Provide the (X, Y) coordinate of the cell's center where the given text is located.  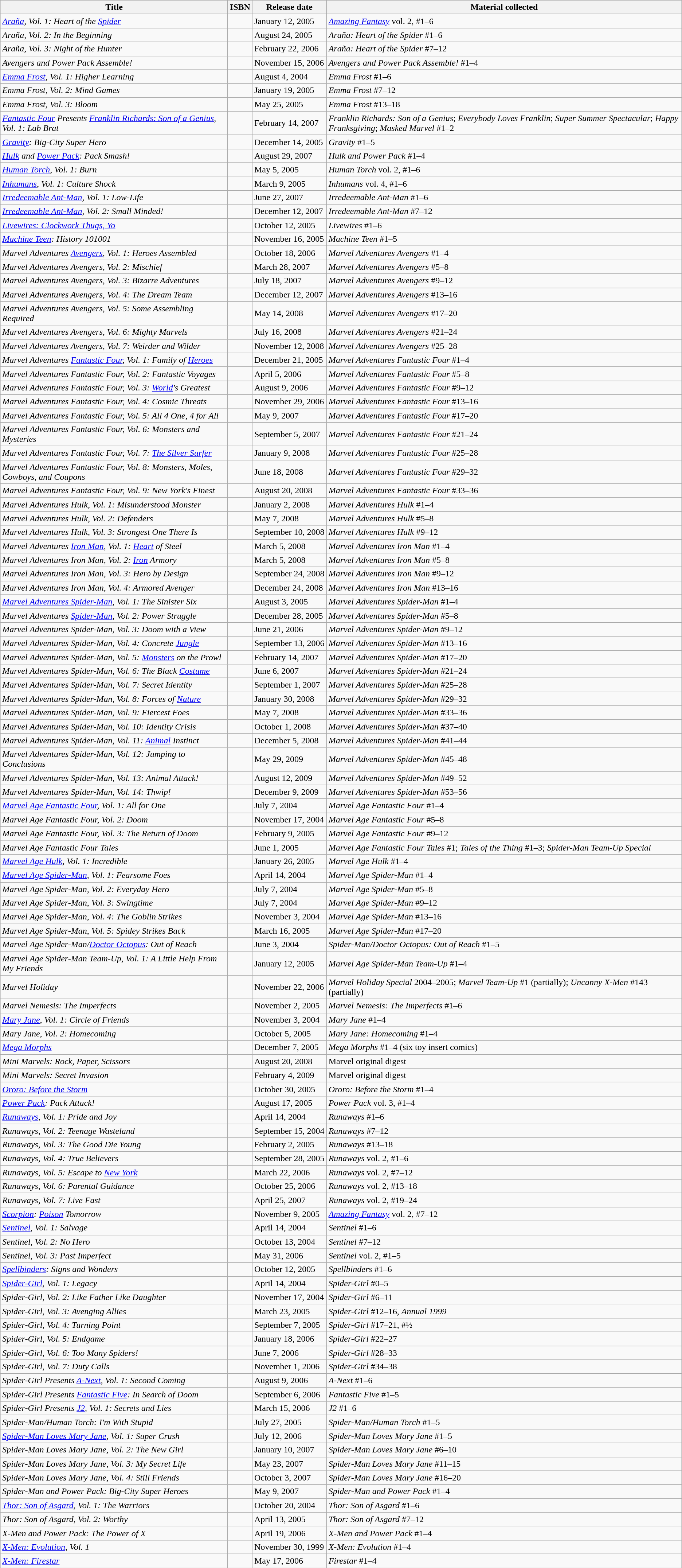
February 9, 2005 (289, 833)
Marvel Age Fantastic Four #5–8 (504, 820)
November 22, 2006 (289, 987)
Gravity: Big-City Super Hero (114, 142)
Marvel Age Spider-Man #1–4 (504, 875)
Marvel Adventures Spider-Man, Vol. 10: Identity Crisis (114, 727)
May 29, 2009 (289, 759)
Livewires: Clockwork Thugs, Yo (114, 225)
October 1, 2008 (289, 727)
May 5, 2005 (289, 170)
Mary Jane #1–4 (504, 1020)
June 7, 2006 (289, 1353)
Thor: Son of Asgard #1–6 (504, 1505)
Marvel Adventures Spider-Man #13–16 (504, 643)
Marvel Age Fantastic Four, Vol. 3: The Return of Doom (114, 833)
Marvel Age Spider-Man, Vol. 4: The Goblin Strikes (114, 917)
Emma Frost, Vol. 2: Mind Games (114, 90)
April 19, 2006 (289, 1533)
Marvel Age Spider-Man, Vol. 5: Spidey Strikes Back (114, 931)
Marvel Adventures Iron Man #5–8 (504, 560)
Marvel Adventures Fantastic Four, Vol. 7: The Silver Surfer (114, 453)
Marvel Adventures Fantastic Four, Vol. 1: Family of Heroes (114, 360)
Thor: Son of Asgard, Vol. 2: Worthy (114, 1519)
X-Men: Evolution, Vol. 1 (114, 1547)
X-Men and Power Pack #1–4 (504, 1533)
Marvel Adventures Fantastic Four #29–32 (504, 472)
Marvel Adventures Iron Man, Vol. 4: Armored Avenger (114, 588)
Marvel Adventures Fantastic Four, Vol. 4: Cosmic Threats (114, 401)
Gravity #1–5 (504, 142)
January 2, 2008 (289, 505)
December 7, 2005 (289, 1047)
November 29, 2006 (289, 401)
May 23, 2007 (289, 1464)
Marvel Adventures Spider-Man, Vol. 9: Fiercest Foes (114, 713)
Marvel Adventures Fantastic Four, Vol. 9: New York's Finest (114, 491)
Human Torch vol. 2, #1–6 (504, 170)
X-Men: Firestar (114, 1561)
Irredeemable Ant-Man, Vol. 2: Small Minded! (114, 211)
Marvel Adventures Fantastic Four, Vol. 2: Fantastic Voyages (114, 374)
Livewires #1–6 (504, 225)
Marvel Adventures Fantastic Four, Vol. 3: World's Greatest (114, 388)
November 16, 2005 (289, 239)
Ororo: Before the Storm (114, 1089)
Thor: Son of Asgard, Vol. 1: The Warriors (114, 1505)
Araña, Vol. 1: Heart of the Spider (114, 21)
January 9, 2008 (289, 453)
Spider-Man Loves Mary Jane #6–10 (504, 1450)
March 28, 2007 (289, 267)
Title (114, 7)
Marvel Adventures Hulk, Vol. 3: Strongest One There Is (114, 532)
December 9, 2009 (289, 792)
Thor: Son of Asgard #7–12 (504, 1519)
Spider-Girl Presents J2, Vol. 1: Secrets and Lies (114, 1408)
Runaways #1–6 (504, 1117)
Machine Teen: History 101001 (114, 239)
Marvel Adventures Spider-Man #29–32 (504, 699)
Marvel Adventures Spider-Man #1–4 (504, 602)
Marvel Adventures Spider-Man, Vol. 13: Animal Attack! (114, 778)
Emma Frost, Vol. 1: Higher Learning (114, 77)
October 18, 2006 (289, 253)
Spellbinders: Signs and Wonders (114, 1269)
Spider-Girl, Vol. 7: Duty Calls (114, 1367)
October 30, 2005 (289, 1089)
ISBN (240, 7)
Marvel Age Spider-Man #13–16 (504, 917)
January 10, 2007 (289, 1450)
Marvel Adventures Avengers #13–16 (504, 295)
Marvel Adventures Spider-Man, Vol. 14: Thwip! (114, 792)
Marvel Adventures Spider-Man #45–48 (504, 759)
Spider-Girl, Vol. 5: Endgame (114, 1339)
Avengers and Power Pack Assemble! (114, 63)
Sentinel, Vol. 3: Past Imperfect (114, 1256)
Spider-Girl #28–33 (504, 1353)
December 28, 2005 (289, 615)
January 19, 2005 (289, 90)
July 16, 2008 (289, 332)
Spider-Girl, Vol. 6: Too Many Spiders! (114, 1353)
April 5, 2006 (289, 374)
Marvel Adventures Spider-Man, Vol. 1: The Sinister Six (114, 602)
Marvel Adventures Fantastic Four, Vol. 5: All 4 One, 4 for All (114, 415)
Runaways vol. 2, #7–12 (504, 1172)
Marvel Adventures Spider-Man, Vol. 3: Doom with a View (114, 629)
Marvel Adventures Spider-Man, Vol. 4: Concrete Jungle (114, 643)
Marvel Adventures Spider-Man #21–24 (504, 671)
Spider-Man Loves Mary Jane #16–20 (504, 1478)
December 14, 2005 (289, 142)
Spider-Girl #22–27 (504, 1339)
Marvel Age Spider-Man/Doctor Octopus: Out of Reach (114, 945)
June 6, 2007 (289, 671)
X-Men and Power Pack: The Power of X (114, 1533)
Marvel Adventures Spider-Man, Vol. 7: Secret Identity (114, 685)
Marvel Adventures Hulk #5–8 (504, 518)
August 29, 2007 (289, 156)
August 3, 2005 (289, 602)
Irredeemable Ant-Man #7–12 (504, 211)
August 17, 2005 (289, 1103)
Marvel Adventures Fantastic Four #13–16 (504, 401)
Runaways, Vol. 3: The Good Die Young (114, 1145)
Spider-Girl, Vol. 1: Legacy (114, 1283)
Marvel Adventures Hulk #1–4 (504, 505)
Emma Frost #1–6 (504, 77)
October 20, 2004 (289, 1505)
Marvel Age Spider-Man, Vol. 1: Fearsome Foes (114, 875)
Marvel Adventures Fantastic Four #9–12 (504, 388)
Power Pack vol. 3, #1–4 (504, 1103)
Marvel Adventures Hulk #9–12 (504, 532)
Runaways #13–18 (504, 1145)
March 9, 2005 (289, 183)
September 7, 2005 (289, 1325)
Spider-Girl #34–38 (504, 1367)
Spider-Man Loves Mary Jane #1–5 (504, 1436)
Human Torch, Vol. 1: Burn (114, 170)
October 25, 2006 (289, 1186)
Marvel Adventures Iron Man #9–12 (504, 574)
Marvel Adventures Fantastic Four #5–8 (504, 374)
Material collected (504, 7)
Marvel Age Spider-Man #9–12 (504, 903)
Marvel Adventures Hulk, Vol. 1: Misunderstood Monster (114, 505)
Marvel Age Fantastic Four Tales #1; Tales of the Thing #1–3; Spider-Man Team-Up Special (504, 847)
Araña: Heart of the Spider #7–12 (504, 49)
Marvel Adventures Iron Man, Vol. 3: Hero by Design (114, 574)
October 5, 2005 (289, 1034)
Mini Marvels: Secret Invasion (114, 1075)
Runaways, Vol. 7: Live Fast (114, 1200)
Franklin Richards: Son of a Genius; Everybody Loves Franklin; Super Summer Spectacular; Happy Franksgiving; Masked Marvel #1–2 (504, 123)
November 1, 2006 (289, 1367)
Marvel Adventures Fantastic Four #33–36 (504, 491)
Marvel Adventures Avengers #5–8 (504, 267)
September 6, 2006 (289, 1394)
July 12, 2006 (289, 1436)
Spider-Man/Human Torch #1–5 (504, 1422)
Scorpion: Poison Tomorrow (114, 1214)
Spider-Man Loves Mary Jane, Vol. 4: Still Friends (114, 1478)
Spider-Man and Power Pack #1–4 (504, 1491)
Release date (289, 7)
January 26, 2005 (289, 861)
March 16, 2005 (289, 931)
Mega Morphs #1–4 (six toy insert comics) (504, 1047)
Runaways, Vol. 4: True Believers (114, 1159)
Marvel Age Spider-Man #5–8 (504, 889)
May 25, 2005 (289, 104)
Spider-Girl, Vol. 2: Like Father Like Daughter (114, 1297)
February 4, 2009 (289, 1075)
November 9, 2005 (289, 1214)
Spellbinders #1–6 (504, 1269)
Marvel Adventures Spider-Man #37–40 (504, 727)
Marvel Holiday Special 2004–2005; Marvel Team-Up #1 (partially); Uncanny X-Men #143 (partially) (504, 987)
June 3, 2004 (289, 945)
X-Men: Evolution #1–4 (504, 1547)
Avengers and Power Pack Assemble! #1–4 (504, 63)
Marvel Age Fantastic Four, Vol. 1: All for One (114, 806)
February 22, 2006 (289, 49)
Marvel Adventures Avengers #25–28 (504, 346)
Marvel Adventures Spider-Man #5–8 (504, 615)
January 30, 2008 (289, 699)
Mini Marvels: Rock, Paper, Scissors (114, 1061)
November 15, 2006 (289, 63)
Emma Frost, Vol. 3: Bloom (114, 104)
Marvel Adventures Spider-Man, Vol. 6: The Black Costume (114, 671)
Marvel Age Spider-Man, Vol. 2: Everyday Hero (114, 889)
Marvel Adventures Avengers #9–12 (504, 281)
Sentinel, Vol. 2: No Hero (114, 1242)
Fantastic Five #1–5 (504, 1394)
November 30, 1999 (289, 1547)
Power Pack: Pack Attack! (114, 1103)
Marvel Adventures Iron Man, Vol. 2: Iron Armory (114, 560)
Marvel Adventures Spider-Man #49–52 (504, 778)
Marvel Adventures Avengers #21–24 (504, 332)
J2 #1–6 (504, 1408)
Irredeemable Ant-Man #1–6 (504, 198)
Marvel Adventures Spider-Man #9–12 (504, 629)
Marvel Adventures Avengers, Vol. 5: Some Assembling Required (114, 314)
Runaways, Vol. 6: Parental Guidance (114, 1186)
Marvel Adventures Spider-Man, Vol. 11: Animal Instinct (114, 740)
Spider-Girl Presents Fantastic Five: In Search of Doom (114, 1394)
Marvel Adventures Fantastic Four #25–28 (504, 453)
May 14, 2008 (289, 314)
June 21, 2006 (289, 629)
Marvel Adventures Fantastic Four #21–24 (504, 435)
Emma Frost #7–12 (504, 90)
Mega Morphs (114, 1047)
Marvel Age Spider-Man #17–20 (504, 931)
June 27, 2007 (289, 198)
Spider-Girl #12–16, Annual 1999 (504, 1311)
Marvel Age Hulk #1–4 (504, 861)
September 15, 2004 (289, 1131)
Spider-Man Loves Mary Jane, Vol. 2: The New Girl (114, 1450)
Mary Jane, Vol. 2: Homecoming (114, 1034)
Runaways vol. 2, #19–24 (504, 1200)
September 13, 2006 (289, 643)
Marvel Adventures Spider-Man, Vol. 12: Jumping to Conclusions (114, 759)
June 1, 2005 (289, 847)
Marvel Nemesis: The Imperfects #1–6 (504, 1006)
Hulk and Power Pack: Pack Smash! (114, 156)
Araña: Heart of the Spider #1–6 (504, 35)
Amazing Fantasy vol. 2, #1–6 (504, 21)
August 12, 2009 (289, 778)
Runaways #7–12 (504, 1131)
Marvel Nemesis: The Imperfects (114, 1006)
April 25, 2007 (289, 1200)
Marvel Age Fantastic Four, Vol. 2: Doom (114, 820)
September 28, 2005 (289, 1159)
Irredeemable Ant-Man, Vol. 1: Low-Life (114, 198)
Marvel Adventures Fantastic Four, Vol. 8: Monsters, Moles, Cowboys, and Coupons (114, 472)
Marvel Adventures Spider-Man #25–28 (504, 685)
Spider-Man/Human Torch: I'm With Stupid (114, 1422)
Emma Frost #13–18 (504, 104)
Marvel Adventures Avengers, Vol. 7: Weirder and Wilder (114, 346)
December 5, 2008 (289, 740)
Marvel Adventures Spider-Man, Vol. 5: Monsters on the Prowl (114, 657)
Spider-Man Loves Mary Jane, Vol. 1: Super Crush (114, 1436)
Runaways, Vol. 2: Teenage Wasteland (114, 1131)
September 5, 2007 (289, 435)
September 1, 2007 (289, 685)
September 10, 2008 (289, 532)
A-Next #1–6 (504, 1381)
Marvel Adventures Fantastic Four, Vol. 6: Monsters and Mysteries (114, 435)
November 2, 2005 (289, 1006)
Ororo: Before the Storm #1–4 (504, 1089)
November 12, 2008 (289, 346)
Marvel Adventures Spider-Man, Vol. 2: Power Struggle (114, 615)
Marvel Adventures Spider-Man #17–20 (504, 657)
Spider-Man Loves Mary Jane #11–15 (504, 1464)
Marvel Adventures Hulk, Vol. 2: Defenders (114, 518)
Spider-Girl #17–21, #½ (504, 1325)
Inhumans vol. 4, #1–6 (504, 183)
Marvel Age Spider-Man Team-Up #1–4 (504, 963)
July 18, 2007 (289, 281)
Runaways vol. 2, #13–18 (504, 1186)
Marvel Adventures Avengers, Vol. 2: Mischief (114, 267)
June 18, 2008 (289, 472)
October 13, 2004 (289, 1242)
Marvel Adventures Spider-Man #53–56 (504, 792)
August 24, 2005 (289, 35)
Marvel Adventures Iron Man #13–16 (504, 588)
Firestar #1–4 (504, 1561)
Spider-Girl #0–5 (504, 1283)
Marvel Adventures Avengers #17–20 (504, 314)
Mary Jane: Homecoming #1–4 (504, 1034)
Spider-Man and Power Pack: Big-City Super Heroes (114, 1491)
Runaways, Vol. 5: Escape to New York (114, 1172)
Marvel Adventures Iron Man #1–4 (504, 546)
Sentinel #1–6 (504, 1228)
Spider-Girl #6–11 (504, 1297)
December 21, 2005 (289, 360)
Machine Teen #1–5 (504, 239)
Spider-Man/Doctor Octopus: Out of Reach #1–5 (504, 945)
Runaways vol. 2, #1–6 (504, 1159)
Marvel Adventures Avengers, Vol. 3: Bizarre Adventures (114, 281)
Sentinel, Vol. 1: Salvage (114, 1228)
March 22, 2006 (289, 1172)
Marvel Age Spider-Man, Vol. 3: Swingtime (114, 903)
March 23, 2005 (289, 1311)
Marvel Adventures Spider-Man, Vol. 8: Forces of Nature (114, 699)
Mary Jane, Vol. 1: Circle of Friends (114, 1020)
Spider-Girl, Vol. 3: Avenging Allies (114, 1311)
Marvel Holiday (114, 987)
Spider-Girl, Vol. 4: Turning Point (114, 1325)
Marvel Adventures Avengers #1–4 (504, 253)
Sentinel vol. 2, #1–5 (504, 1256)
Marvel Age Hulk, Vol. 1: Incredible (114, 861)
Marvel Adventures Spider-Man #33–36 (504, 713)
Marvel Adventures Fantastic Four #1–4 (504, 360)
Inhumans, Vol. 1: Culture Shock (114, 183)
Marvel Age Spider-Man Team-Up, Vol. 1: A Little Help From My Friends (114, 963)
Runaways, Vol. 1: Pride and Joy (114, 1117)
March 15, 2006 (289, 1408)
Araña, Vol. 3: Night of the Hunter (114, 49)
August 4, 2004 (289, 77)
Marvel Age Fantastic Four Tales (114, 847)
April 13, 2005 (289, 1519)
Marvel Adventures Avengers, Vol. 6: Mighty Marvels (114, 332)
October 3, 2007 (289, 1478)
Marvel Age Fantastic Four #1–4 (504, 806)
Marvel Adventures Spider-Man #41–44 (504, 740)
May 17, 2006 (289, 1561)
Marvel Adventures Fantastic Four #17–20 (504, 415)
Marvel Age Fantastic Four #9–12 (504, 833)
Marvel Adventures Avengers, Vol. 1: Heroes Assembled (114, 253)
January 18, 2006 (289, 1339)
July 27, 2005 (289, 1422)
Amazing Fantasy vol. 2, #7–12 (504, 1214)
Fantastic Four Presents Franklin Richards: Son of a Genius, Vol. 1: Lab Brat (114, 123)
Spider-Man Loves Mary Jane, Vol. 3: My Secret Life (114, 1464)
May 31, 2006 (289, 1256)
Araña, Vol. 2: In the Beginning (114, 35)
Sentinel #7–12 (504, 1242)
December 24, 2008 (289, 588)
September 24, 2008 (289, 574)
Marvel Adventures Avengers, Vol. 4: The Dream Team (114, 295)
Spider-Girl Presents A-Next, Vol. 1: Second Coming (114, 1381)
February 2, 2005 (289, 1145)
Hulk and Power Pack #1–4 (504, 156)
Marvel Adventures Iron Man, Vol. 1: Heart of Steel (114, 546)
